Output the [x, y] coordinate of the center of the cell containing the given text.  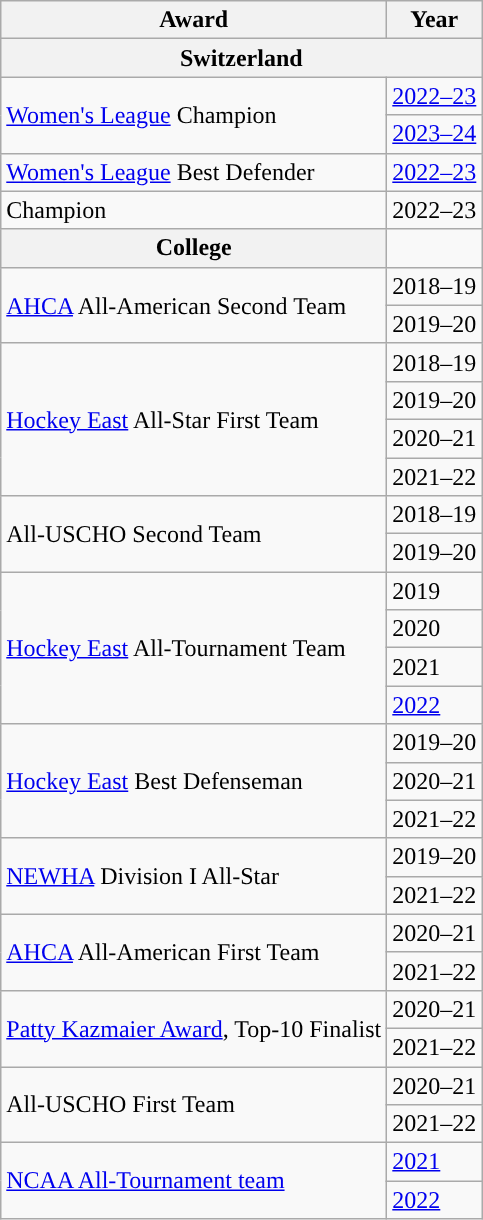
Hockey East All-Tournament Team [194, 648]
Year [434, 20]
NCAA All-Tournament team [194, 1181]
2023–24 [434, 134]
Switzerland [242, 58]
2019 [434, 591]
Patty Kazmaier Award, Top-10 Finalist [194, 1028]
Women's League Champion [194, 115]
Hockey East All-Star First Team [194, 419]
AHCA All-American First Team [194, 952]
Award [194, 20]
All-USCHO Second Team [194, 534]
AHCA All-American Second Team [194, 305]
College [194, 248]
NEWHA Division I All-Star [194, 876]
Hockey East Best Defenseman [194, 781]
All-USCHO First Team [194, 1104]
Women's League Best Defender [194, 172]
Champion [194, 210]
2020 [434, 629]
